Scan for the cell matching the given text and deliver its [x, y] coordinate at center. 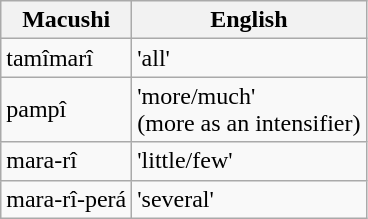
'several' [249, 199]
'little/few' [249, 161]
Macushi [66, 20]
mara-rî [66, 161]
mara-rî-perá [66, 199]
pampî [66, 110]
'all' [249, 58]
'more/much'(more as an intensifier) [249, 110]
English [249, 20]
tamîmarî [66, 58]
